Output the (X, Y) coordinate of the center of the cell containing the given text.  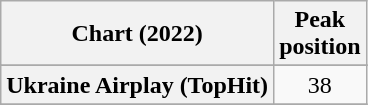
Ukraine Airplay (TopHit) (138, 85)
38 (320, 85)
Chart (2022) (138, 34)
Peakposition (320, 34)
